Locate the cell with the specified text and output its [x, y] center coordinate. 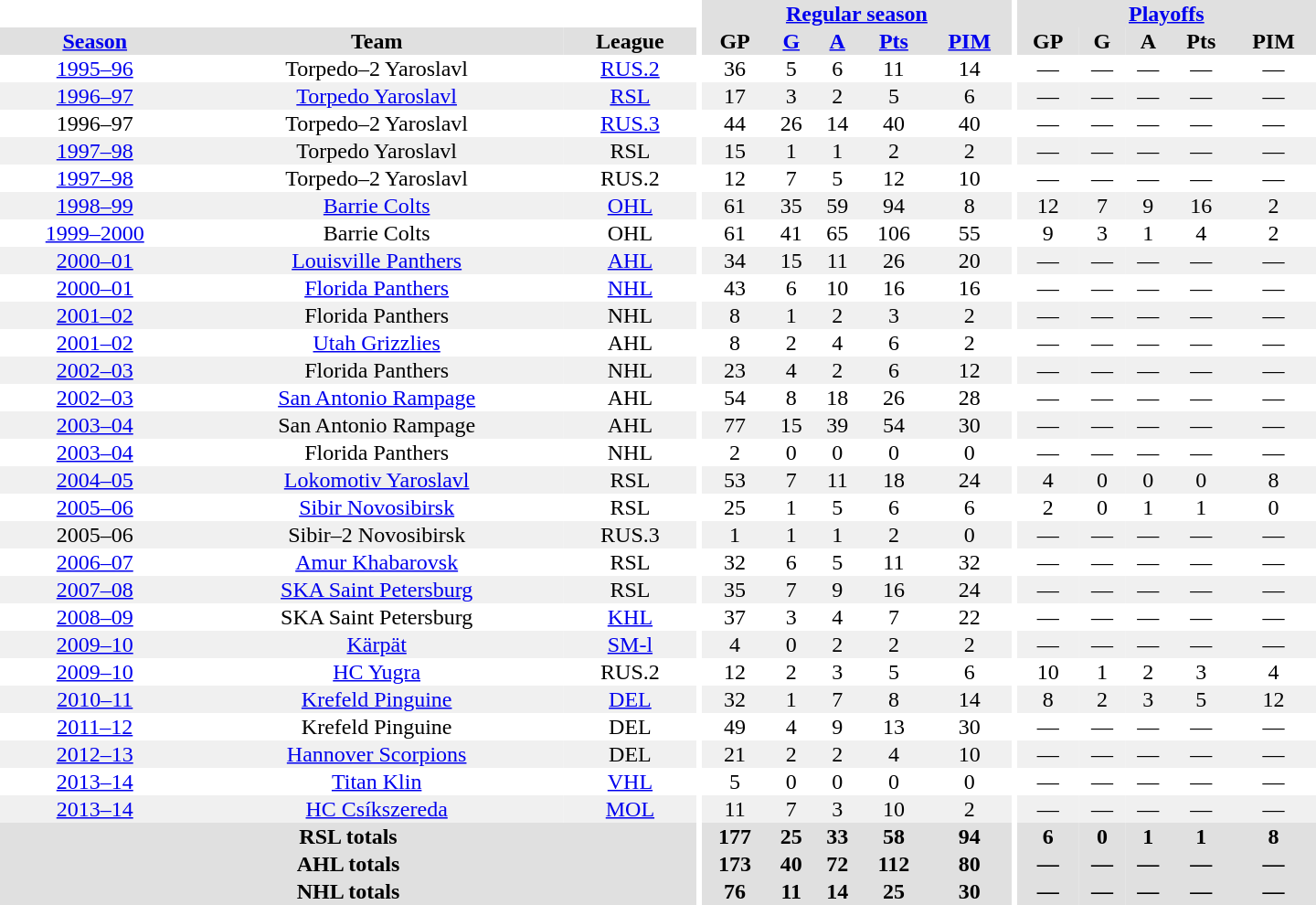
177 [735, 836]
Team [377, 41]
Louisville Panthers [377, 261]
VHL [631, 782]
2007–08 [95, 590]
2012–13 [95, 754]
23 [735, 370]
Lokomotiv Yaroslavl [377, 480]
Sibir Novosibirsk [377, 507]
41 [791, 233]
Regular season [857, 14]
17 [735, 96]
1999–2000 [95, 233]
44 [735, 123]
Season [95, 41]
HC Csíkszereda [377, 809]
72 [837, 864]
KHL [631, 617]
22 [969, 617]
1998–99 [95, 206]
77 [735, 425]
112 [894, 864]
76 [735, 891]
MOL [631, 809]
AHL totals [348, 864]
39 [837, 425]
2008–09 [95, 617]
Playoffs [1166, 14]
NHL totals [348, 891]
34 [735, 261]
Kärpät [377, 644]
49 [735, 727]
Hannover Scorpions [377, 754]
Amur Khabarovsk [377, 562]
21 [735, 754]
53 [735, 480]
55 [969, 233]
2010–11 [95, 699]
20 [969, 261]
Titan Klin [377, 782]
65 [837, 233]
2004–05 [95, 480]
2006–07 [95, 562]
Sibir–2 Novosibirsk [377, 535]
36 [735, 69]
59 [837, 206]
43 [735, 288]
Utah Grizzlies [377, 343]
13 [894, 727]
37 [735, 617]
33 [837, 836]
58 [894, 836]
80 [969, 864]
1995–96 [95, 69]
2011–12 [95, 727]
SM-l [631, 644]
106 [894, 233]
HC Yugra [377, 672]
28 [969, 398]
RSL totals [348, 836]
173 [735, 864]
League [631, 41]
